Identify which cell holds the provided text, then report its (x, y) central coordinate. 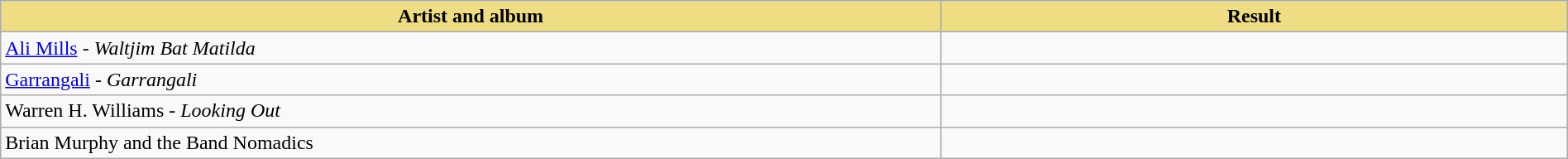
Result (1254, 17)
Warren H. Williams - Looking Out (471, 111)
Ali Mills - Waltjim Bat Matilda (471, 48)
Artist and album (471, 17)
Garrangali - Garrangali (471, 79)
Brian Murphy and the Band Nomadics (471, 142)
